Determine the (x, y) coordinate at the center of the cell enclosing the given text.  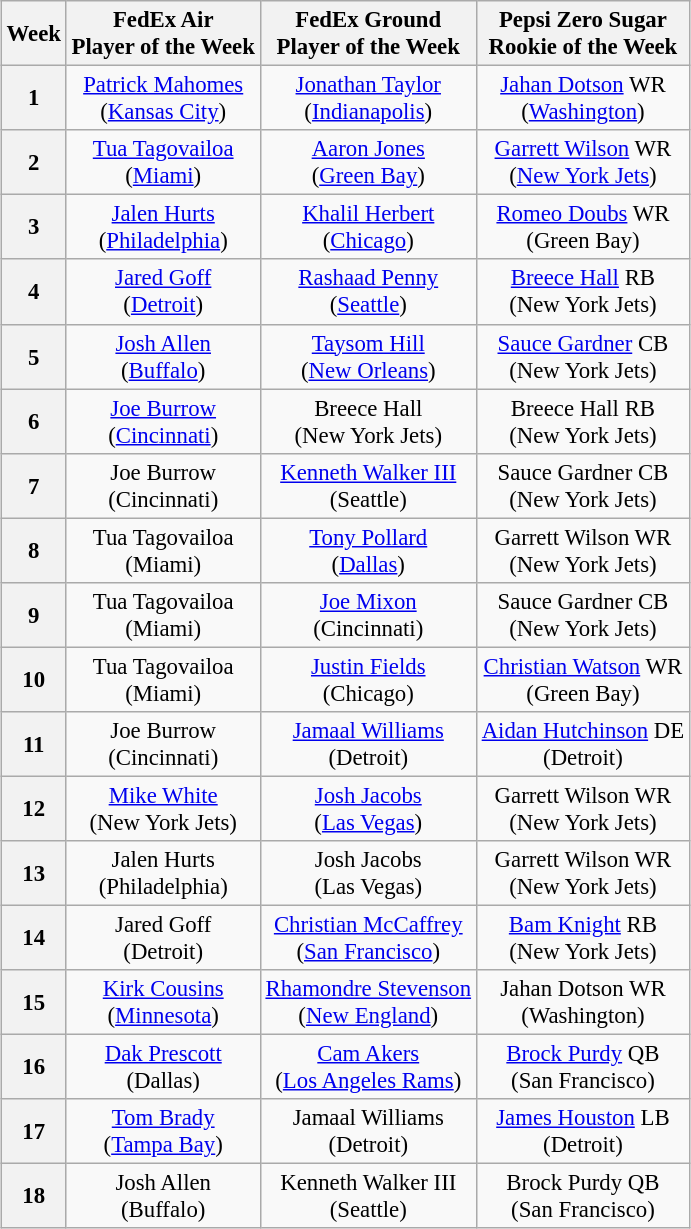
6 (34, 422)
1 (34, 98)
Tom Brady(Tampa Bay) (163, 1132)
4 (34, 292)
7 (34, 486)
Taysom Hill(New Orleans) (368, 356)
Aidan Hutchinson DE(Detroit) (582, 744)
Rashaad Penny(Seattle) (368, 292)
Tony Pollard(Dallas) (368, 550)
FedEx AirPlayer of the Week (163, 34)
17 (34, 1132)
James Houston LB(Detroit) (582, 1132)
Mike White(New York Jets) (163, 808)
Rhamondre Stevenson (New England) (368, 1002)
18 (34, 1196)
12 (34, 808)
Jonathan Taylor(Indianapolis) (368, 98)
Breece Hall(New York Jets) (368, 422)
Josh Jacobs(Las Vegas) (368, 874)
15 (34, 1002)
Patrick Mahomes(Kansas City) (163, 98)
2 (34, 162)
9 (34, 614)
11 (34, 744)
Pepsi Zero SugarRookie of the Week (582, 34)
Romeo Doubs WR(Green Bay) (582, 228)
Christian Watson WR(Green Bay) (582, 680)
16 (34, 1068)
5 (34, 356)
Khalil Herbert(Chicago) (368, 228)
FedEx GroundPlayer of the Week (368, 34)
13 (34, 874)
Dak Prescott(Dallas) (163, 1068)
14 (34, 938)
Cam Akers(Los Angeles Rams) (368, 1068)
Kirk Cousins (Minnesota) (163, 1002)
10 (34, 680)
Christian McCaffrey (San Francisco) (368, 938)
3 (34, 228)
Bam Knight RB(New York Jets) (582, 938)
Week (34, 34)
8 (34, 550)
Garrett Wilson WR(New York Jets) (582, 162)
Josh Jacobs (Las Vegas) (368, 808)
Justin Fields(Chicago) (368, 680)
Joe Mixon(Cincinnati) (368, 614)
Aaron Jones(Green Bay) (368, 162)
